Identify which cell holds the provided text, then report its (X, Y) central coordinate. 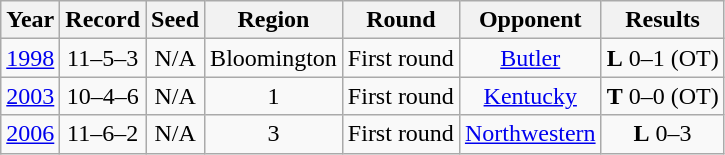
Kentucky (530, 96)
Opponent (530, 20)
Seed (176, 20)
Year (30, 20)
2006 (30, 134)
L 0–1 (OT) (662, 58)
Bloomington (274, 58)
Results (662, 20)
Northwestern (530, 134)
Record (103, 20)
3 (274, 134)
11–6–2 (103, 134)
Round (400, 20)
Region (274, 20)
11–5–3 (103, 58)
1998 (30, 58)
L 0–3 (662, 134)
Butler (530, 58)
2003 (30, 96)
1 (274, 96)
10–4–6 (103, 96)
T 0–0 (OT) (662, 96)
